For the text-containing cell, return its midpoint in [x, y] coordinate format. 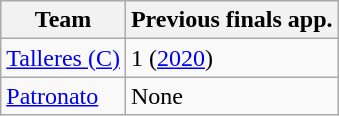
None [232, 96]
Talleres (C) [64, 58]
Previous finals app. [232, 20]
Team [64, 20]
1 (2020) [232, 58]
Patronato [64, 96]
